Identify which cell holds the provided text, then report its [X, Y] central coordinate. 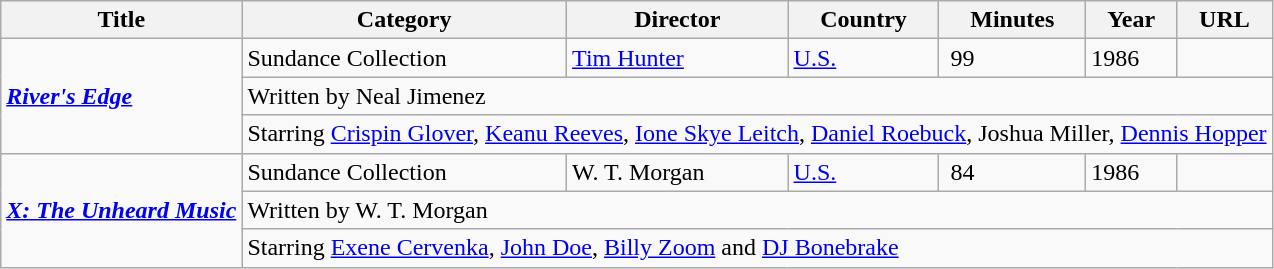
Director [678, 20]
Year [1132, 20]
W. T. Morgan [678, 172]
Country [864, 20]
Tim Hunter [678, 58]
99 [1012, 58]
URL [1224, 20]
Starring Exene Cervenka, John Doe, Billy Zoom and DJ Bonebrake [757, 248]
X: The Unheard Music [122, 210]
Category [404, 20]
84 [1012, 172]
River's Edge [122, 96]
Minutes [1012, 20]
Starring Crispin Glover, Keanu Reeves, Ione Skye Leitch, Daniel Roebuck, Joshua Miller, Dennis Hopper [757, 134]
Written by Neal Jimenez [757, 96]
Written by W. T. Morgan [757, 210]
Title [122, 20]
